Find where the given text appears and provide that cell's center as (x, y) coordinate. 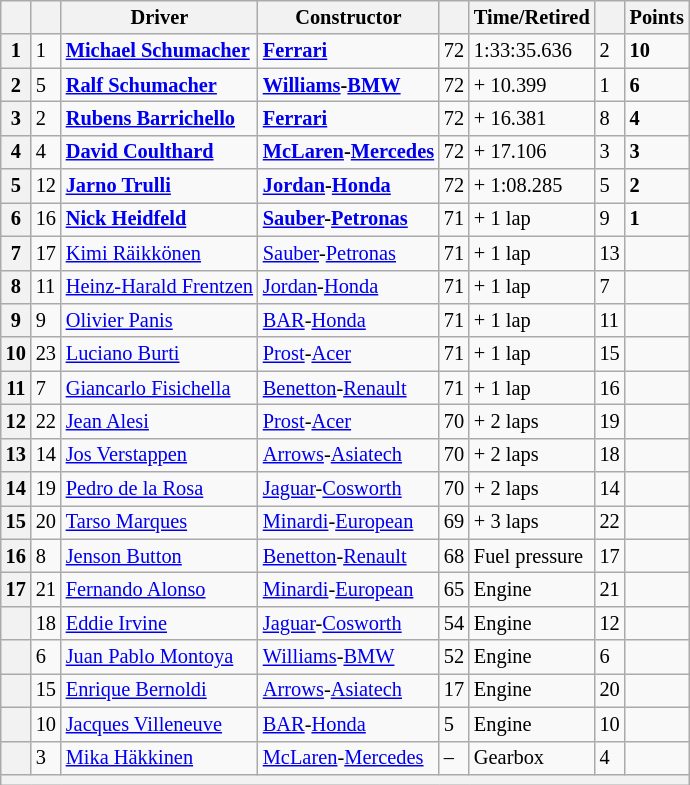
Luciano Burti (160, 354)
+ 3 laps (532, 522)
Kimi Räikkönen (160, 253)
+ 16.381 (532, 118)
68 (454, 556)
Jenson Button (160, 556)
Enrique Bernoldi (160, 690)
1:33:35.636 (532, 51)
Olivier Panis (160, 320)
65 (454, 589)
Constructor (348, 17)
David Coulthard (160, 152)
– (454, 758)
Driver (160, 17)
Heinz-Harald Frentzen (160, 287)
Jean Alesi (160, 421)
Eddie Irvine (160, 623)
+ 17.106 (532, 152)
Michael Schumacher (160, 51)
+ 10.399 (532, 85)
Jos Verstappen (160, 455)
69 (454, 522)
Fernando Alonso (160, 589)
Jarno Trulli (160, 186)
Gearbox (532, 758)
Points (657, 17)
Jacques Villeneuve (160, 724)
Time/Retired (532, 17)
+ 1:08.285 (532, 186)
Fuel pressure (532, 556)
Tarso Marques (160, 522)
23 (46, 354)
Juan Pablo Montoya (160, 657)
Mika Häkkinen (160, 758)
Pedro de la Rosa (160, 489)
Ralf Schumacher (160, 85)
52 (454, 657)
Nick Heidfeld (160, 219)
54 (454, 623)
Rubens Barrichello (160, 118)
Giancarlo Fisichella (160, 388)
